Pinpoint the cell where the given text exists, returning its (x, y) midpoint coordinate. 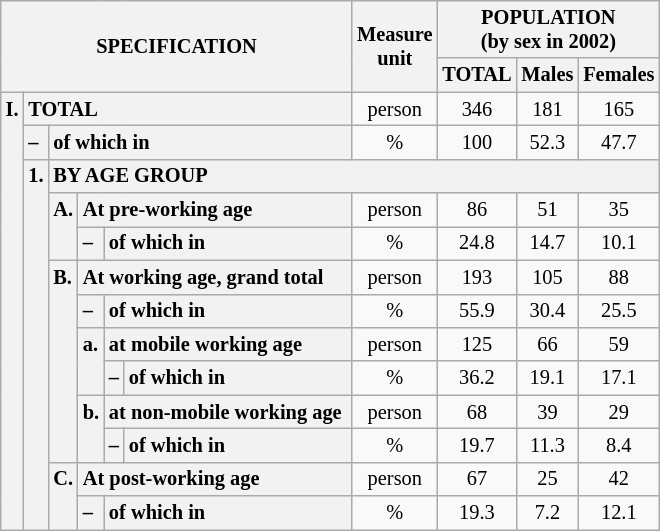
165 (618, 109)
39 (548, 412)
11.3 (548, 445)
52.3 (548, 142)
Males (548, 75)
At working age, grand total (215, 277)
C. (62, 496)
105 (548, 277)
At pre-working age (215, 210)
BY AGE GROUP (354, 176)
35 (618, 210)
I. (12, 311)
at mobile working age (228, 344)
Measure unit (394, 46)
B. (62, 361)
59 (618, 344)
Females (618, 75)
68 (476, 412)
55.9 (476, 311)
36.2 (476, 378)
100 (476, 142)
88 (618, 277)
51 (548, 210)
193 (476, 277)
42 (618, 479)
POPULATION (by sex in 2002) (548, 29)
19.7 (476, 445)
at non-mobile working age (228, 412)
25 (548, 479)
24.8 (476, 243)
14.7 (548, 243)
A. (62, 226)
86 (476, 210)
19.3 (476, 513)
a. (91, 360)
29 (618, 412)
19.1 (548, 378)
125 (476, 344)
10.1 (618, 243)
30.4 (548, 311)
181 (548, 109)
66 (548, 344)
47.7 (618, 142)
1. (36, 344)
12.1 (618, 513)
8.4 (618, 445)
SPECIFICATION (176, 46)
17.1 (618, 378)
25.5 (618, 311)
346 (476, 109)
At post-working age (215, 479)
7.2 (548, 513)
b. (91, 428)
67 (476, 479)
